Output the (X, Y) coordinate of the center of the cell containing the given text.  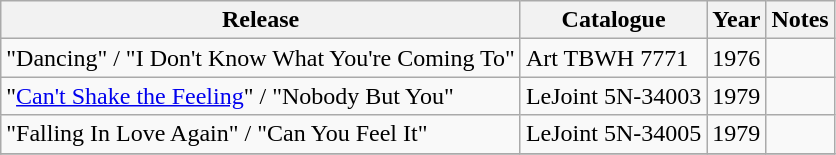
LeJoint 5N-34005 (613, 134)
LeJoint 5N-34003 (613, 96)
Notes (800, 20)
"Dancing" / "I Don't Know What You're Coming To" (261, 58)
Catalogue (613, 20)
1976 (736, 58)
Art TBWH 7771 (613, 58)
"Falling In Love Again" / "Can You Feel It" (261, 134)
Year (736, 20)
Release (261, 20)
"Can't Shake the Feeling" / "Nobody But You" (261, 96)
